Search for the cell housing the specified text and yield its [x, y] center coordinate. 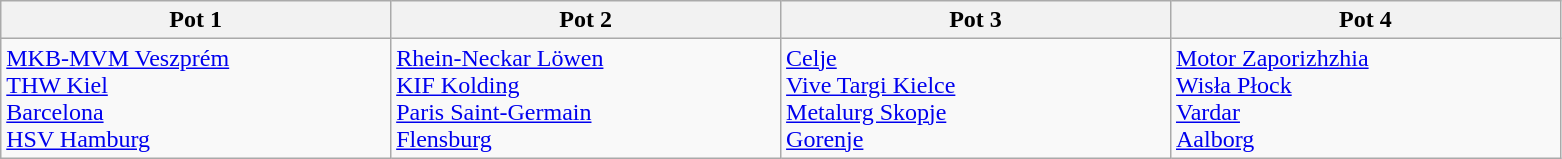
MKB-MVM Veszprém THW Kiel Barcelona HSV Hamburg [196, 98]
Pot 2 [586, 20]
Rhein-Neckar Löwen KIF Kolding Paris Saint-Germain Flensburg [586, 98]
Pot 3 [976, 20]
Motor Zaporizhzhia Wisła Płock Vardar Aalborg [1365, 98]
Celje Vive Targi Kielce Metalurg Skopje Gorenje [976, 98]
Pot 1 [196, 20]
Pot 4 [1365, 20]
